Output the [x, y] coordinate of the center of the cell containing the given text.  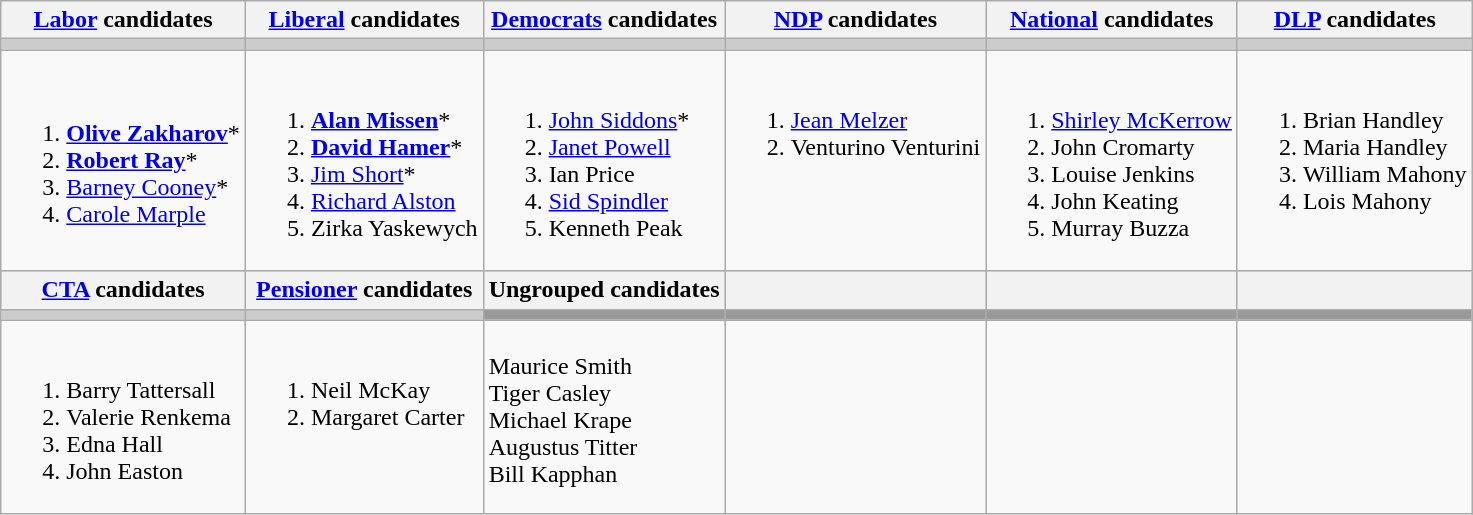
Ungrouped candidates [604, 290]
Pensioner candidates [364, 290]
Barry TattersallValerie RenkemaEdna HallJohn Easton [124, 417]
Olive Zakharov*Robert Ray*Barney Cooney*Carole Marple [124, 160]
CTA candidates [124, 290]
NDP candidates [856, 20]
Shirley McKerrowJohn CromartyLouise JenkinsJohn KeatingMurray Buzza [1112, 160]
Labor candidates [124, 20]
Brian HandleyMaria HandleyWilliam MahonyLois Mahony [1354, 160]
John Siddons*Janet PowellIan PriceSid SpindlerKenneth Peak [604, 160]
National candidates [1112, 20]
Alan Missen*David Hamer*Jim Short*Richard AlstonZirka Yaskewych [364, 160]
Neil McKayMargaret Carter [364, 417]
Liberal candidates [364, 20]
Maurice Smith Tiger Casley Michael Krape Augustus Titter Bill Kapphan [604, 417]
Jean MelzerVenturino Venturini [856, 160]
Democrats candidates [604, 20]
DLP candidates [1354, 20]
